Pinpoint the cell where the given text exists, returning its (X, Y) midpoint coordinate. 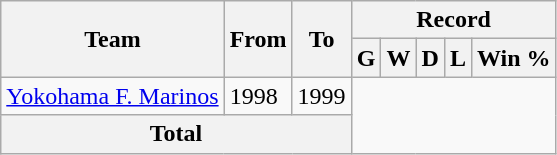
L (458, 58)
Yokohama F. Marinos (112, 96)
To (322, 39)
Win % (514, 58)
W (398, 58)
Total (176, 134)
Record (454, 20)
1999 (322, 96)
D (430, 58)
1998 (258, 96)
From (258, 39)
G (366, 58)
Team (112, 39)
